Identify which cell holds the provided text, then report its (x, y) central coordinate. 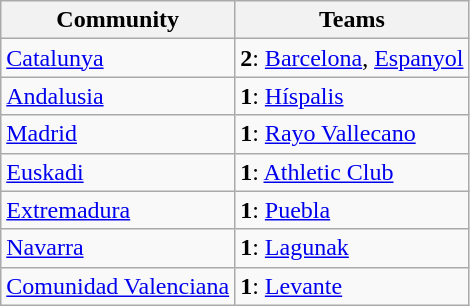
Andalusia (118, 96)
1: Levante (352, 286)
Comunidad Valenciana (118, 286)
1: Híspalis (352, 96)
Community (118, 20)
1: Athletic Club (352, 172)
1: Puebla (352, 210)
Extremadura (118, 210)
1: Lagunak (352, 248)
Madrid (118, 134)
Euskadi (118, 172)
Teams (352, 20)
1: Rayo Vallecano (352, 134)
Catalunya (118, 58)
Navarra (118, 248)
2: Barcelona, Espanyol (352, 58)
